Scan for the cell matching the given text and deliver its (X, Y) coordinate at center. 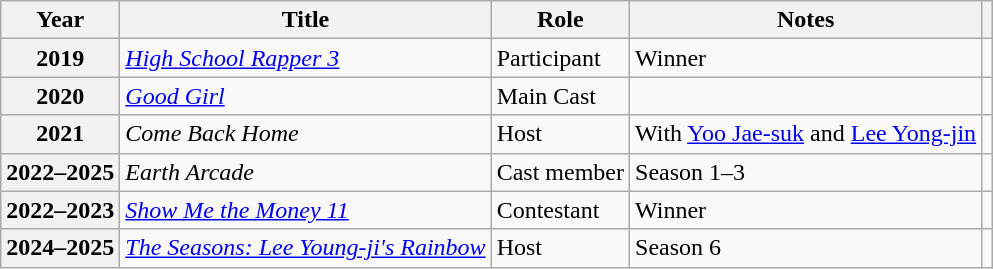
With Yoo Jae-suk and Lee Yong-jin (806, 134)
Season 6 (806, 248)
2024–2025 (60, 248)
Good Girl (306, 96)
2022–2023 (60, 210)
Earth Arcade (306, 172)
The Seasons: Lee Young-ji's Rainbow (306, 248)
Contestant (560, 210)
2021 (60, 134)
Come Back Home (306, 134)
2020 (60, 96)
Main Cast (560, 96)
Cast member (560, 172)
Role (560, 20)
High School Rapper 3 (306, 58)
Year (60, 20)
2019 (60, 58)
Notes (806, 20)
Season 1–3 (806, 172)
2022–2025 (60, 172)
Title (306, 20)
Show Me the Money 11 (306, 210)
Participant (560, 58)
